Detect which cell encompasses the target text, then output its (X, Y) center coordinate. 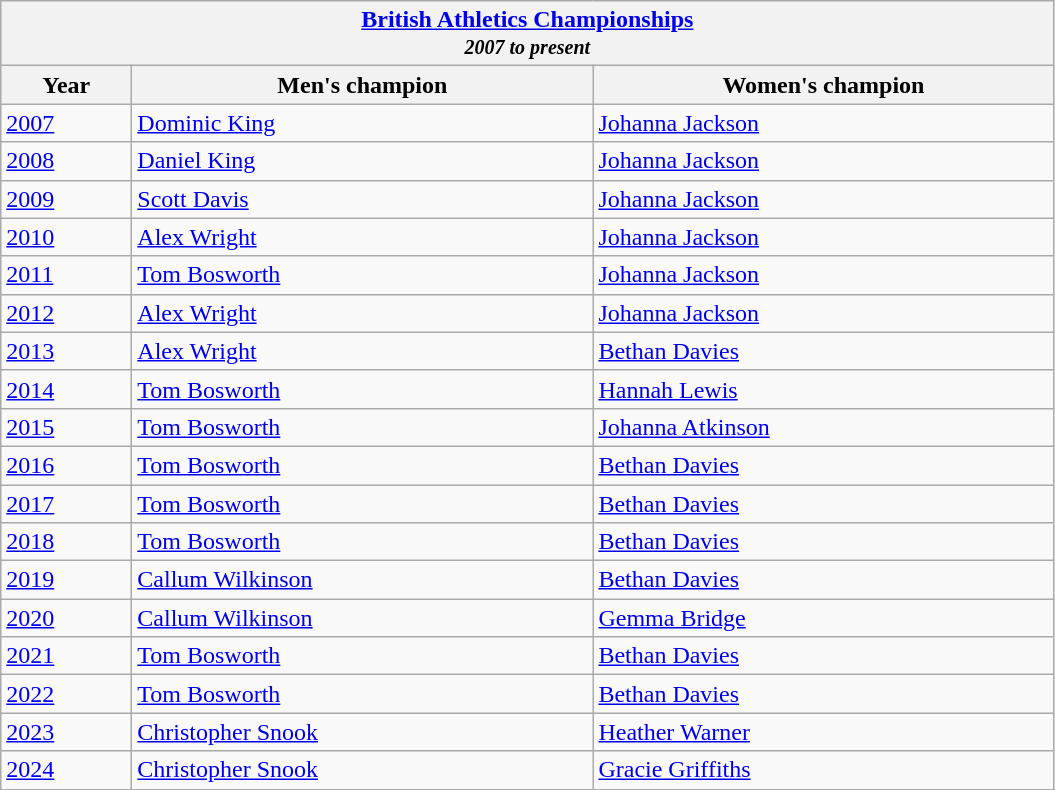
2014 (66, 389)
2018 (66, 542)
2007 (66, 123)
Scott Davis (362, 199)
2015 (66, 427)
Gracie Griffiths (824, 770)
2009 (66, 199)
2013 (66, 351)
2020 (66, 618)
Year (66, 85)
2023 (66, 732)
Hannah Lewis (824, 389)
2019 (66, 580)
British Athletics Championships2007 to present (528, 34)
2021 (66, 656)
Gemma Bridge (824, 618)
2010 (66, 237)
Dominic King (362, 123)
2008 (66, 161)
2012 (66, 313)
2022 (66, 694)
2017 (66, 503)
Heather Warner (824, 732)
Daniel King (362, 161)
Women's champion (824, 85)
2011 (66, 275)
Men's champion (362, 85)
Johanna Atkinson (824, 427)
2016 (66, 465)
2024 (66, 770)
